Find where the given text appears and provide that cell's center as [x, y] coordinate. 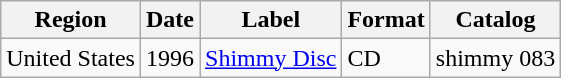
CD [386, 58]
Catalog [495, 20]
United States [71, 58]
Region [71, 20]
Label [271, 20]
shimmy 083 [495, 58]
1996 [170, 58]
Shimmy Disc [271, 58]
Format [386, 20]
Date [170, 20]
